Determine the [x, y] coordinate at the center of the cell enclosing the given text.  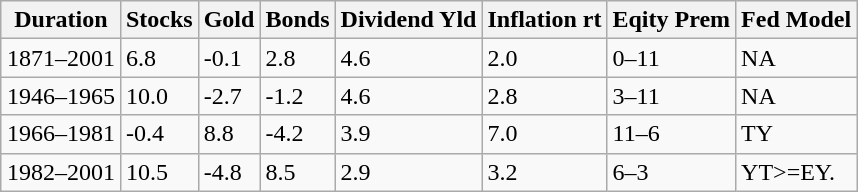
1982–2001 [60, 172]
11–6 [672, 134]
Duration [60, 20]
Dividend Yld [408, 20]
-1.2 [298, 96]
-4.2 [298, 134]
1871–2001 [60, 58]
10.0 [159, 96]
10.5 [159, 172]
7.0 [544, 134]
Bonds [298, 20]
YT>=EY. [796, 172]
-4.8 [229, 172]
-2.7 [229, 96]
0–11 [672, 58]
3.9 [408, 134]
6.8 [159, 58]
2.0 [544, 58]
Inflation rt [544, 20]
8.8 [229, 134]
Eqity Prem [672, 20]
8.5 [298, 172]
-0.1 [229, 58]
Stocks [159, 20]
3–11 [672, 96]
Fed Model [796, 20]
1946–1965 [60, 96]
6–3 [672, 172]
-0.4 [159, 134]
TY [796, 134]
3.2 [544, 172]
1966–1981 [60, 134]
Gold [229, 20]
2.9 [408, 172]
